Find where the given text appears and provide that cell's center as (x, y) coordinate. 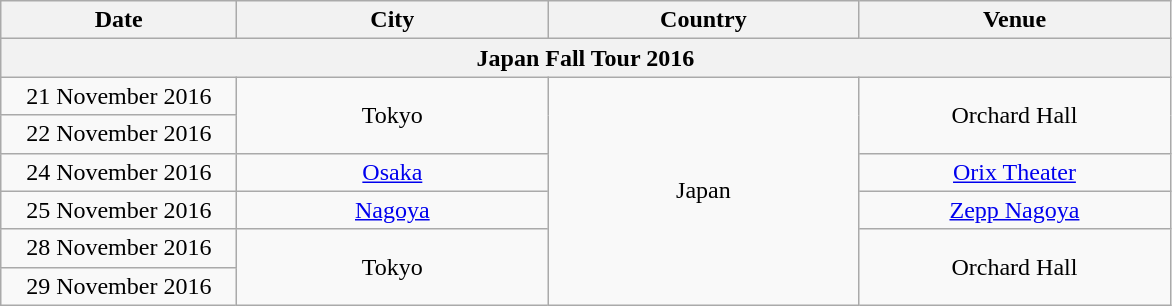
City (392, 20)
Nagoya (392, 210)
24 November 2016 (119, 172)
22 November 2016 (119, 134)
21 November 2016 (119, 96)
Venue (1014, 20)
Osaka (392, 172)
Country (704, 20)
Zepp Nagoya (1014, 210)
Japan Fall Tour 2016 (586, 58)
Japan (704, 191)
Orix Theater (1014, 172)
Date (119, 20)
29 November 2016 (119, 286)
28 November 2016 (119, 248)
25 November 2016 (119, 210)
